Return the [x, y] coordinate for the center point of the cell that contains the specified text.  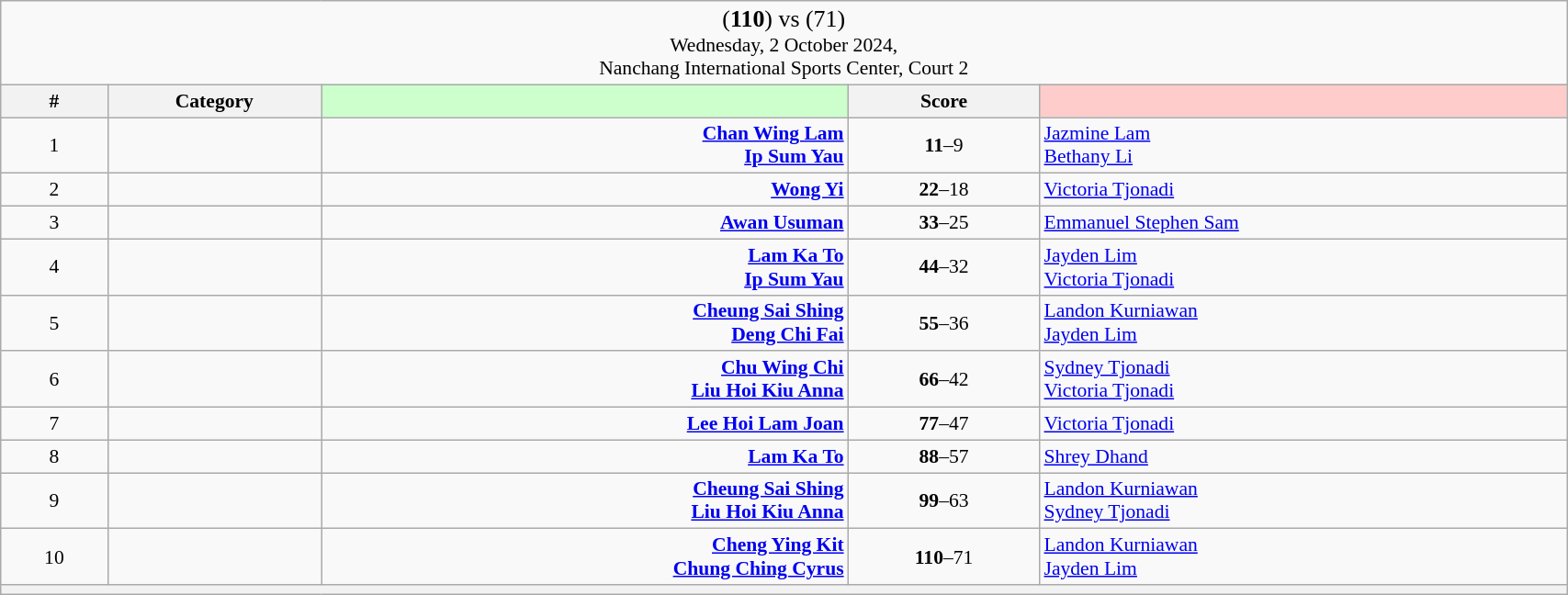
Awan Usuman [585, 223]
Cheng Ying Kit Chung Ching Cyrus [585, 556]
55–36 [944, 323]
3 [54, 223]
(110) vs (71)Wednesday, 2 October 2024, Nanchang International Sports Center, Court 2 [784, 42]
22–18 [944, 190]
Chu Wing Chi Liu Hoi Kiu Anna [585, 380]
2 [54, 190]
# [54, 101]
Jayden Lim Victoria Tjonadi [1303, 266]
Chan Wing Lam Ip Sum Yau [585, 145]
8 [54, 456]
Landon Kurniawan Sydney Tjonadi [1303, 501]
110–71 [944, 556]
33–25 [944, 223]
6 [54, 380]
Jazmine Lam Bethany Li [1303, 145]
44–32 [944, 266]
10 [54, 556]
Cheung Sai Shing Deng Chi Fai [585, 323]
Emmanuel Stephen Sam [1303, 223]
5 [54, 323]
4 [54, 266]
66–42 [944, 380]
Lee Hoi Lam Joan [585, 424]
Shrey Dhand [1303, 456]
1 [54, 145]
Score [944, 101]
11–9 [944, 145]
9 [54, 501]
Lam Ka To Ip Sum Yau [585, 266]
Lam Ka To [585, 456]
Category [215, 101]
7 [54, 424]
77–47 [944, 424]
Wong Yi [585, 190]
88–57 [944, 456]
99–63 [944, 501]
Cheung Sai Shing Liu Hoi Kiu Anna [585, 501]
Sydney Tjonadi Victoria Tjonadi [1303, 380]
